Pinpoint the cell where the given text exists, returning its [x, y] midpoint coordinate. 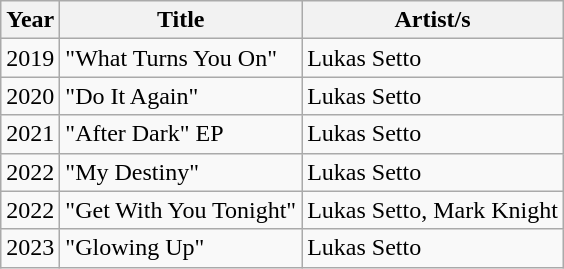
2020 [30, 96]
Artist/s [433, 20]
Lukas Setto, Mark Knight [433, 210]
2023 [30, 248]
"After Dark" EP [181, 134]
Year [30, 20]
"Glowing Up" [181, 248]
2021 [30, 134]
2019 [30, 58]
"Get With You Tonight" [181, 210]
"My Destiny" [181, 172]
"Do It Again" [181, 96]
"What Turns You On" [181, 58]
Title [181, 20]
